Pinpoint the cell where the given text exists, returning its [x, y] midpoint coordinate. 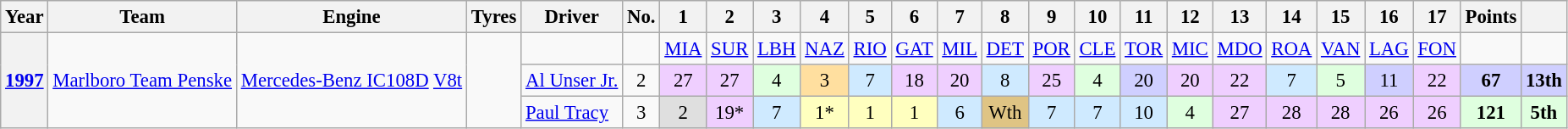
NAZ [824, 49]
16 [1389, 17]
DET [1005, 49]
CLE [1098, 49]
POR [1051, 49]
TOR [1144, 49]
Al Unser Jr. [572, 81]
MIA [684, 49]
121 [1491, 113]
Paul Tracy [572, 113]
VAN [1340, 49]
Driver [572, 17]
13 [1240, 17]
ROA [1291, 49]
13th [1544, 81]
19* [729, 113]
FON [1437, 49]
15 [1340, 17]
17 [1437, 17]
MDO [1240, 49]
No. [641, 17]
LBH [777, 49]
Marlboro Team Penske [142, 81]
MIC [1190, 49]
GAT [914, 49]
9 [1051, 17]
Engine [351, 17]
Points [1491, 17]
1* [824, 113]
RIO [870, 49]
Wth [1005, 113]
LAG [1389, 49]
12 [1190, 17]
Tyres [493, 17]
Mercedes-Benz IC108D V8t [351, 81]
Year [25, 17]
Team [142, 17]
5th [1544, 113]
SUR [729, 49]
14 [1291, 17]
MIL [960, 49]
1997 [25, 81]
25 [1051, 81]
18 [914, 81]
67 [1491, 81]
